Detect which cell encompasses the target text, then output its [x, y] center coordinate. 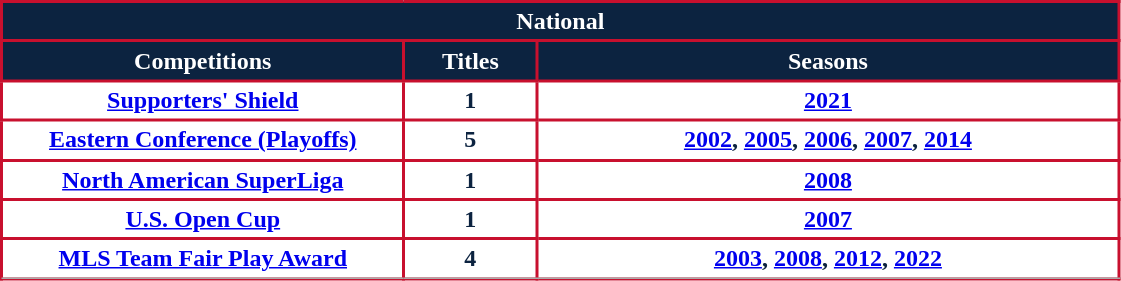
Eastern Conference (Playoffs) [204, 140]
National [561, 22]
MLS Team Fair Play Award [204, 259]
North American SuperLiga [204, 180]
5 [470, 140]
Seasons [828, 61]
Competitions [204, 61]
Supporters' Shield [204, 101]
2007 [828, 219]
U.S. Open Cup [204, 219]
4 [470, 259]
2021 [828, 101]
2008 [828, 180]
2002, 2005, 2006, 2007, 2014 [828, 140]
2003, 2008, 2012, 2022 [828, 259]
Titles [470, 61]
